Determine the (x, y) coordinate at the center of the cell enclosing the given text.  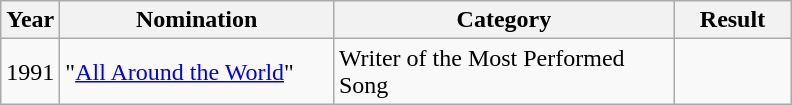
Result (732, 20)
Writer of the Most Performed Song (504, 72)
Nomination (197, 20)
"All Around the World" (197, 72)
Category (504, 20)
Year (30, 20)
1991 (30, 72)
